Provide the (x, y) coordinate of the cell's center where the given text is located.  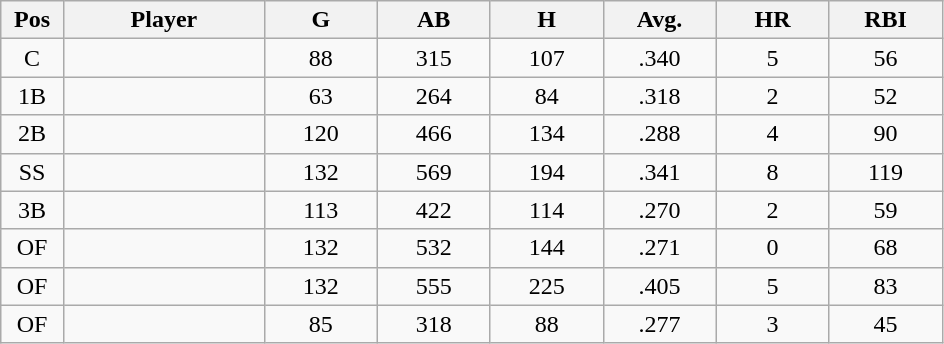
.271 (660, 248)
Pos (32, 20)
3 (772, 324)
569 (434, 172)
0 (772, 248)
G (320, 20)
466 (434, 134)
56 (886, 58)
HR (772, 20)
4 (772, 134)
8 (772, 172)
422 (434, 210)
555 (434, 286)
.318 (660, 96)
H (546, 20)
68 (886, 248)
.270 (660, 210)
83 (886, 286)
107 (546, 58)
.405 (660, 286)
.340 (660, 58)
318 (434, 324)
63 (320, 96)
194 (546, 172)
2B (32, 134)
134 (546, 134)
C (32, 58)
52 (886, 96)
225 (546, 286)
315 (434, 58)
3B (32, 210)
SS (32, 172)
264 (434, 96)
59 (886, 210)
.277 (660, 324)
114 (546, 210)
.341 (660, 172)
144 (546, 248)
90 (886, 134)
RBI (886, 20)
532 (434, 248)
113 (320, 210)
45 (886, 324)
Avg. (660, 20)
84 (546, 96)
AB (434, 20)
.288 (660, 134)
85 (320, 324)
Player (164, 20)
120 (320, 134)
1B (32, 96)
119 (886, 172)
